Provide the (x, y) coordinate of the cell's center where the given text is located.  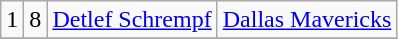
8 (36, 20)
Dallas Mavericks (307, 20)
1 (12, 20)
Detlef Schrempf (132, 20)
